Find where the given text appears and provide that cell's center as (x, y) coordinate. 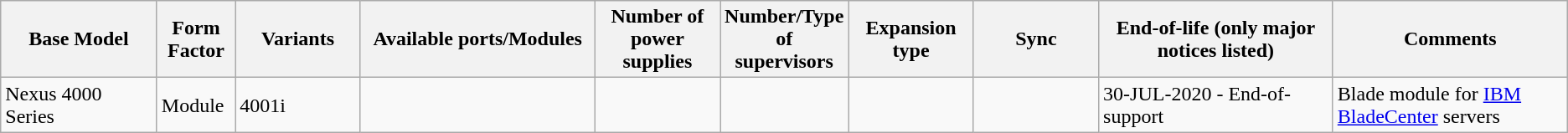
Blade module for IBM BladeCenter servers (1450, 105)
End-of-life (only major notices listed) (1216, 39)
Sync (1035, 39)
Expansion type (911, 39)
4001i (298, 105)
Number of power supplies (657, 39)
Variants (298, 39)
Comments (1450, 39)
Nexus 4000 Series (79, 105)
Base Model (79, 39)
Module (196, 105)
Form Factor (196, 39)
Available ports/Modules (477, 39)
30-JUL-2020 - End-of-support (1216, 105)
Number/Type of supervisors (784, 39)
